Extract the (X, Y) coordinate from the center of the cell holding the provided text.  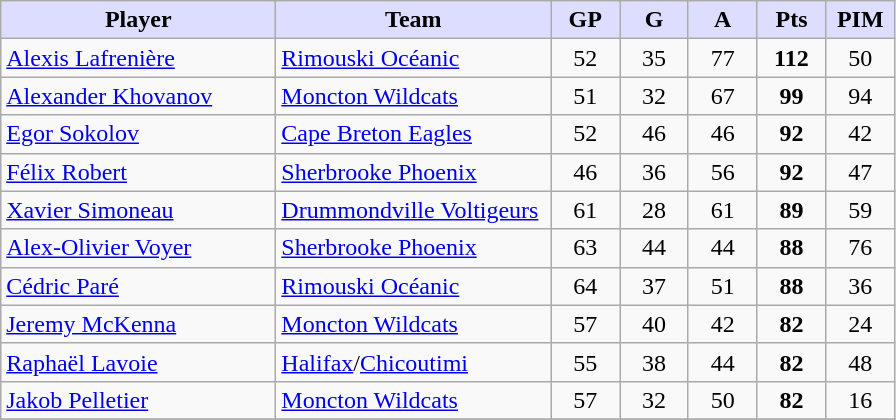
Halifax/Chicoutimi (414, 362)
PIM (860, 20)
Jeremy McKenna (138, 324)
40 (654, 324)
A (722, 20)
38 (654, 362)
Xavier Simoneau (138, 210)
35 (654, 58)
37 (654, 286)
Raphaël Lavoie (138, 362)
48 (860, 362)
112 (792, 58)
77 (722, 58)
G (654, 20)
Player (138, 20)
Cape Breton Eagles (414, 134)
99 (792, 96)
94 (860, 96)
24 (860, 324)
55 (586, 362)
76 (860, 248)
28 (654, 210)
47 (860, 172)
Félix Robert (138, 172)
Pts (792, 20)
16 (860, 400)
Alex-Olivier Voyer (138, 248)
Drummondville Voltigeurs (414, 210)
56 (722, 172)
Jakob Pelletier (138, 400)
89 (792, 210)
Team (414, 20)
67 (722, 96)
Cédric Paré (138, 286)
64 (586, 286)
Egor Sokolov (138, 134)
Alexis Lafrenière (138, 58)
63 (586, 248)
Alexander Khovanov (138, 96)
59 (860, 210)
GP (586, 20)
